From the cell containing the given text, extract its center point as (x, y) coordinate. 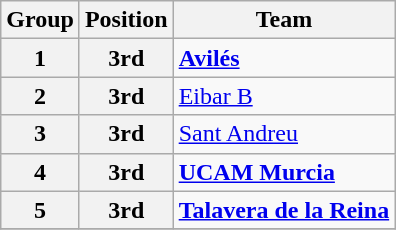
Group (40, 20)
4 (40, 172)
2 (40, 96)
3 (40, 134)
Team (284, 20)
Eibar B (284, 96)
Position (126, 20)
Avilés (284, 58)
Sant Andreu (284, 134)
UCAM Murcia (284, 172)
1 (40, 58)
5 (40, 210)
Talavera de la Reina (284, 210)
